Scan for the cell matching the given text and deliver its [X, Y] coordinate at center. 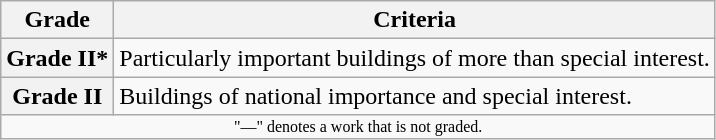
Grade II [58, 96]
Buildings of national importance and special interest. [415, 96]
Grade II* [58, 58]
Criteria [415, 20]
Grade [58, 20]
"—" denotes a work that is not graded. [358, 127]
Particularly important buildings of more than special interest. [415, 58]
